From the cell containing the given text, extract its center point as [x, y] coordinate. 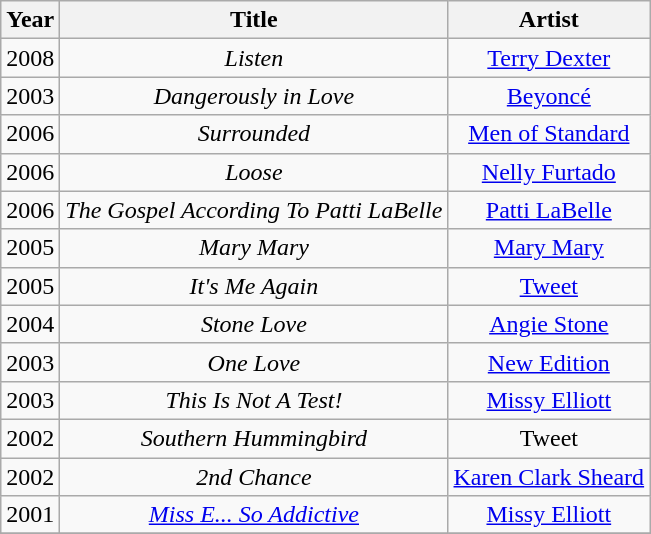
2004 [30, 324]
Title [254, 20]
Southern Hummingbird [254, 438]
Artist [549, 20]
The Gospel According To Patti LaBelle [254, 210]
Surrounded [254, 134]
2nd Chance [254, 477]
Angie Stone [549, 324]
Men of Standard [549, 134]
Listen [254, 58]
Loose [254, 172]
Nelly Furtado [549, 172]
Year [30, 20]
This Is Not A Test! [254, 400]
New Edition [549, 362]
Miss E... So Addictive [254, 515]
Karen Clark Sheard [549, 477]
2008 [30, 58]
Terry Dexter [549, 58]
It's Me Again [254, 286]
2001 [30, 515]
Patti LaBelle [549, 210]
Stone Love [254, 324]
Beyoncé [549, 96]
Dangerously in Love [254, 96]
One Love [254, 362]
